Find where the given text appears and provide that cell's center as [X, Y] coordinate. 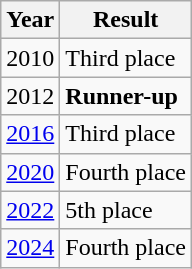
2016 [30, 134]
Year [30, 20]
2010 [30, 58]
2024 [30, 248]
2022 [30, 210]
2020 [30, 172]
Result [126, 20]
5th place [126, 210]
2012 [30, 96]
Runner-up [126, 96]
